Capture the cell that displays the provided text and extract its (X, Y) central coordinate. 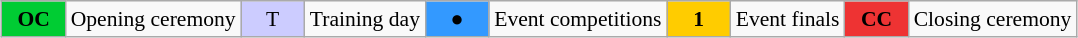
Event finals (788, 19)
Event competitions (578, 19)
● (457, 19)
1 (699, 19)
T (273, 19)
Closing ceremony (993, 19)
Opening ceremony (154, 19)
OC (34, 19)
Training day (365, 19)
CC (877, 19)
